Search for the cell housing the specified text and yield its (X, Y) center coordinate. 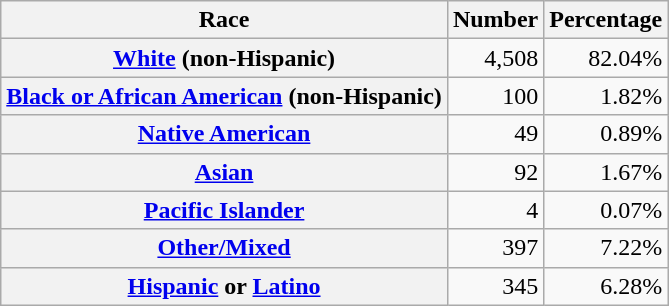
Number (495, 20)
4 (495, 210)
100 (495, 96)
1.67% (606, 172)
82.04% (606, 58)
Pacific Islander (224, 210)
Percentage (606, 20)
0.89% (606, 134)
6.28% (606, 286)
Black or African American (non-Hispanic) (224, 96)
7.22% (606, 248)
White (non-Hispanic) (224, 58)
Native American (224, 134)
Hispanic or Latino (224, 286)
Other/Mixed (224, 248)
92 (495, 172)
1.82% (606, 96)
345 (495, 286)
Race (224, 20)
Asian (224, 172)
49 (495, 134)
4,508 (495, 58)
0.07% (606, 210)
397 (495, 248)
